Scan for the cell matching the given text and deliver its (X, Y) coordinate at center. 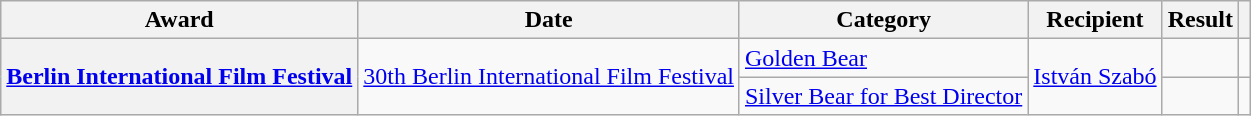
Recipient (1095, 20)
Award (180, 20)
István Szabó (1095, 77)
Berlin International Film Festival (180, 77)
30th Berlin International Film Festival (549, 77)
Category (883, 20)
Silver Bear for Best Director (883, 96)
Result (1200, 20)
Golden Bear (883, 58)
Date (549, 20)
